Capture the cell that displays the provided text and extract its (x, y) central coordinate. 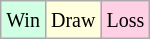
Win (24, 20)
Loss (126, 20)
Draw (72, 20)
